Capture the cell that displays the provided text and extract its (X, Y) central coordinate. 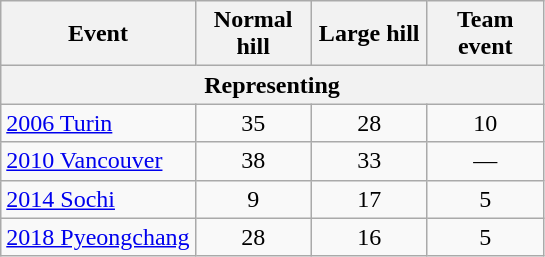
Event (98, 34)
9 (253, 199)
38 (253, 161)
Team event (485, 34)
2006 Turin (98, 123)
10 (485, 123)
Representing (272, 85)
35 (253, 123)
2010 Vancouver (98, 161)
Large hill (369, 34)
Normal hill (253, 34)
2018 Pyeongchang (98, 237)
16 (369, 237)
— (485, 161)
33 (369, 161)
17 (369, 199)
2014 Sochi (98, 199)
